Pinpoint the cell where the given text exists, returning its [x, y] midpoint coordinate. 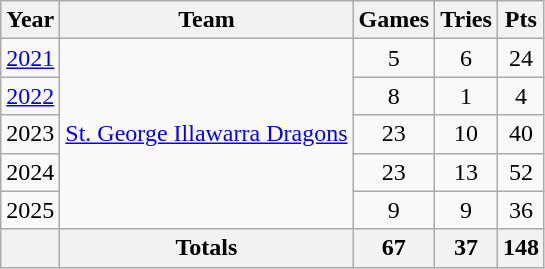
10 [466, 134]
8 [394, 96]
6 [466, 58]
2025 [30, 210]
4 [520, 96]
37 [466, 248]
2023 [30, 134]
52 [520, 172]
2024 [30, 172]
Tries [466, 20]
36 [520, 210]
Totals [206, 248]
148 [520, 248]
2021 [30, 58]
Games [394, 20]
40 [520, 134]
2022 [30, 96]
Pts [520, 20]
1 [466, 96]
Year [30, 20]
Team [206, 20]
St. George Illawarra Dragons [206, 134]
5 [394, 58]
13 [466, 172]
67 [394, 248]
24 [520, 58]
